Detect which cell encompasses the target text, then output its [X, Y] center coordinate. 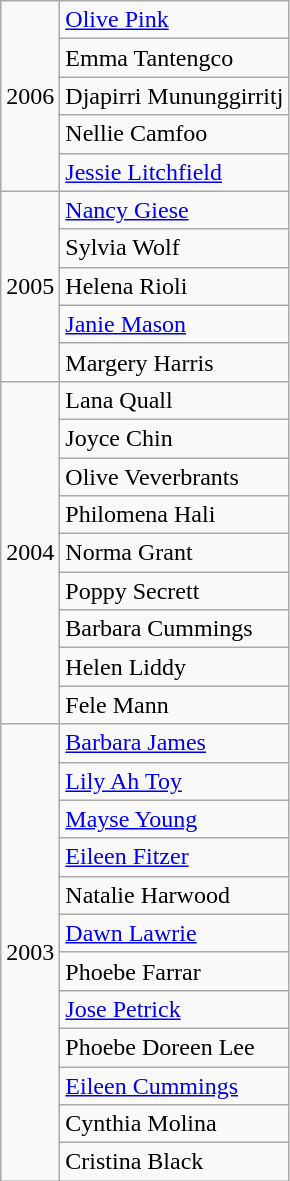
2003 [30, 952]
Philomena Hali [174, 515]
Olive Veverbrants [174, 477]
Helen Liddy [174, 667]
Djapirri Mununggirritj [174, 96]
Barbara James [174, 743]
Jessie Litchfield [174, 172]
Mayse Young [174, 819]
Nancy Giese [174, 210]
Jose Petrick [174, 1009]
Phoebe Farrar [174, 971]
Barbara Cummings [174, 629]
Norma Grant [174, 553]
Emma Tantengco [174, 58]
Sylvia Wolf [174, 248]
Dawn Lawrie [174, 933]
Janie Mason [174, 324]
Lana Quall [174, 400]
2004 [30, 552]
Cynthia Molina [174, 1124]
Fele Mann [174, 705]
Margery Harris [174, 362]
Helena Rioli [174, 286]
Joyce Chin [174, 438]
Poppy Secrett [174, 591]
2006 [30, 96]
Nellie Camfoo [174, 134]
Eileen Cummings [174, 1085]
Cristina Black [174, 1162]
Natalie Harwood [174, 895]
Eileen Fitzer [174, 857]
2005 [30, 286]
Olive Pink [174, 20]
Lily Ah Toy [174, 781]
Phoebe Doreen Lee [174, 1047]
